Detect which cell encompasses the target text, then output its (X, Y) center coordinate. 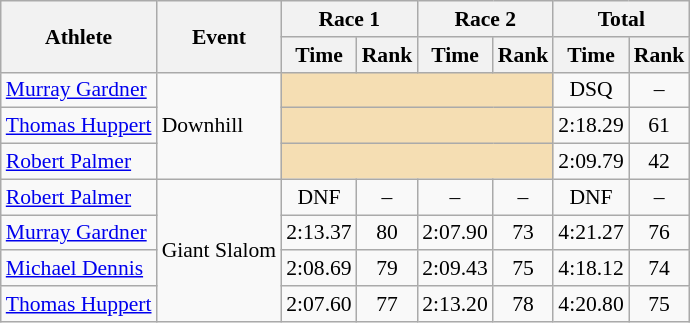
2:13.37 (318, 233)
76 (660, 233)
2:07.90 (454, 233)
2:18.29 (590, 126)
2:07.60 (318, 304)
Total (621, 19)
61 (660, 126)
42 (660, 162)
Race 2 (485, 19)
78 (524, 304)
Athlete (79, 36)
77 (388, 304)
2:13.20 (454, 304)
Downhill (220, 126)
4:18.12 (590, 269)
4:20.80 (590, 304)
80 (388, 233)
4:21.27 (590, 233)
DSQ (590, 90)
79 (388, 269)
Giant Slalom (220, 250)
2:09.43 (454, 269)
2:08.69 (318, 269)
Michael Dennis (79, 269)
2:09.79 (590, 162)
74 (660, 269)
Event (220, 36)
73 (524, 233)
Race 1 (349, 19)
